Capture the cell that displays the provided text and extract its [X, Y] central coordinate. 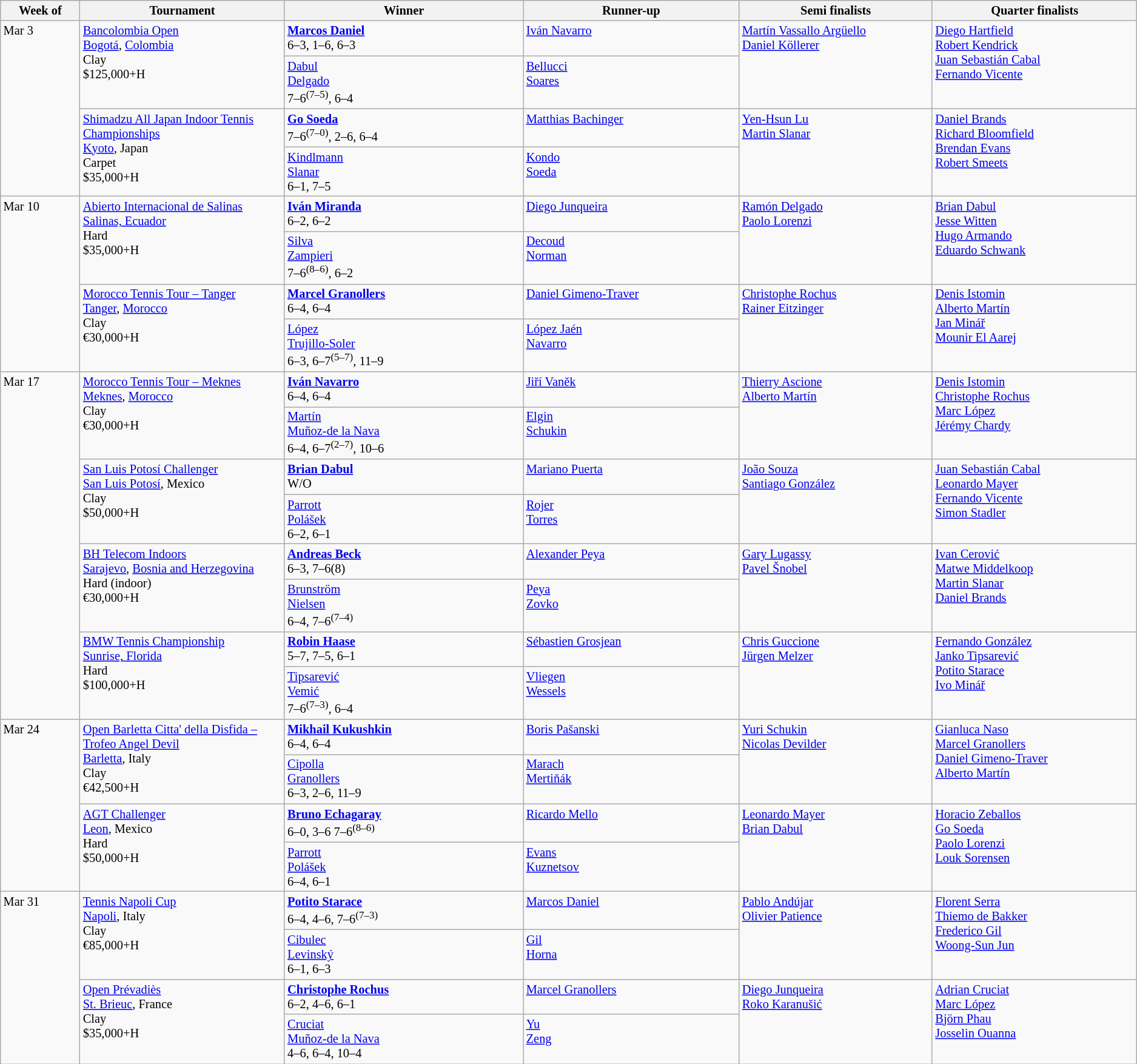
Diego Junqueira [631, 214]
Abierto Internacional de SalinasSalinas, EcuadorHard$35,000+H [182, 240]
Week of [40, 10]
Mar 17 [40, 545]
Silva Zampieri7–6(8–6), 6–2 [404, 257]
Denis Istomin Alberto Martín Jan Minář Mounir El Aarej [1035, 328]
Daniel Brands Richard Bloomfield Brendan Evans Robert Smeets [1035, 153]
Christophe Rochus6–2, 4–6, 6–1 [404, 997]
Morocco Tennis Tour – Meknes Meknes, MoroccoClay€30,000+H [182, 415]
Mar 10 [40, 284]
Cipolla Granollers6–3, 2–6, 11–9 [404, 779]
Brunström Nielsen6–4, 7–6(7–4) [404, 605]
Adrian Cruciat Marc López Björn Phau Josselin Ouanna [1035, 1022]
Ivan Cerović Matwe Middelkoop Martin Slanar Daniel Brands [1035, 587]
Elgin Schukin [631, 433]
Open Barletta Citta' della Disfida – Trofeo Angel Devil Barletta, ItalyClay€42,500+H [182, 762]
Juan Sebastián Cabal Leonardo Mayer Fernando Vicente Simon Stadler [1035, 501]
Mar 31 [40, 978]
Iván Miranda6–2, 6–2 [404, 214]
Semi finalists [836, 10]
Tournament [182, 10]
Marcos Daniel6–3, 1–6, 6–3 [404, 38]
Potito Starace6–4, 4–6, 7–6(7–3) [404, 911]
Gary Lugassy Pavel Šnobel [836, 587]
San Luis Potosí Challenger San Luis Potosí, MexicoClay$50,000+H [182, 501]
Morocco Tennis Tour – TangerTanger, MoroccoClay€30,000+H [182, 328]
Marach Mertiňák [631, 779]
Yuri Schukin Nicolas Devilder [836, 762]
Leonardo Mayer Brian Dabul [836, 848]
Brian DabulW/O [404, 477]
López Jaén Navarro [631, 345]
AGT Challenger Leon, MexicoHard$50,000+H [182, 848]
Iván Navarro [631, 38]
Mar 3 [40, 108]
Horacio Zeballos Go Soeda Paolo Lorenzi Louk Sorensen [1035, 848]
Ricardo Mello [631, 823]
Matthias Bachinger [631, 127]
Tennis Napoli Cup Napoli, ItalyClay€85,000+H [182, 935]
Iván Navarro6–4, 6–4 [404, 389]
Bellucci Soares [631, 82]
Marcos Daniel [631, 911]
Robin Haase5–7, 7–5, 6–1 [404, 649]
Bruno Echagaray6–0, 3–6 7–6(8–6) [404, 823]
Open Prévadiès St. Brieuc, FranceClay$35,000+H [182, 1022]
Christophe Rochus Rainer Eitzinger [836, 328]
Fernando González Janko Tipsarević Potito Starace Ivo Minář [1035, 676]
Martín Vassallo Argüello Daniel Köllerer [836, 64]
Bancolombia OpenBogotá, ColombiaClay$125,000+H [182, 64]
Decoud Norman [631, 257]
Gianluca Naso Marcel Granollers Daniel Gimeno-Traver Alberto Martín [1035, 762]
Diego Junqueira Roko Karanušić [836, 1022]
Yen-Hsun Lu Martin Slanar [836, 153]
Peya Zovko [631, 605]
BMW Tennis Championship Sunrise, FloridaHard$100,000+H [182, 676]
Go Soeda7–6(7–0), 2–6, 6–4 [404, 127]
Martín Muñoz-de la Nava6–4, 6–7(2–7), 10–6 [404, 433]
João Souza Santiago González [836, 501]
Ramón Delgado Paolo Lorenzi [836, 240]
Vliegen Wessels [631, 693]
Mar 24 [40, 806]
Marcel Granollers6–4, 6–4 [404, 301]
Cibulec Levinský6–1, 6–3 [404, 954]
Alexander Peya [631, 561]
BH Telecom Indoors Sarajevo, Bosnia and HerzegovinaHard (indoor)€30,000+H [182, 587]
Andreas Beck6–3, 7–6(8) [404, 561]
Quarter finalists [1035, 10]
Denis Istomin Christophe Rochus Marc López Jérémy Chardy [1035, 415]
Tipsarević Vemić7–6(7–3), 6–4 [404, 693]
Evans Kuznetsov [631, 867]
Sébastien Grosjean [631, 649]
Jiří Vaněk [631, 389]
Kondo Soeda [631, 172]
Chris Guccione Jürgen Melzer [836, 676]
Florent Serra Thiemo de Bakker Frederico Gil Woong-Sun Jun [1035, 935]
Brian Dabul Jesse Witten Hugo Armando Eduardo Schwank [1035, 240]
Shimadzu All Japan Indoor Tennis ChampionshipsKyoto, JapanCarpet$35,000+H [182, 153]
Runner-up [631, 10]
Daniel Gimeno-Traver [631, 301]
Diego Hartfield Robert Kendrick Juan Sebastián Cabal Fernando Vicente [1035, 64]
López Trujillo-Soler6–3, 6–7(5–7), 11–9 [404, 345]
Cruciat Muñoz-de la Nava4–6, 6–4, 10–4 [404, 1039]
Thierry Ascione Alberto Martín [836, 415]
Rojer Torres [631, 519]
Boris Pašanski [631, 737]
Mariano Puerta [631, 477]
Pablo Andújar Olivier Patience [836, 935]
Mikhail Kukushkin6–4, 6–4 [404, 737]
Winner [404, 10]
Kindlmann Slanar6–1, 7–5 [404, 172]
Parrott Polášek6–4, 6–1 [404, 867]
Dabul Delgado7–6(7–5), 6–4 [404, 82]
Marcel Granollers [631, 997]
Gil Horna [631, 954]
Parrott Polášek6–2, 6–1 [404, 519]
Yu Zeng [631, 1039]
